Output the [x, y] coordinate of the center of the cell containing the given text.  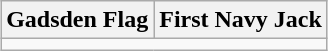
Gadsden Flag [78, 20]
First Navy Jack [241, 20]
